Search for the cell housing the specified text and yield its [x, y] center coordinate. 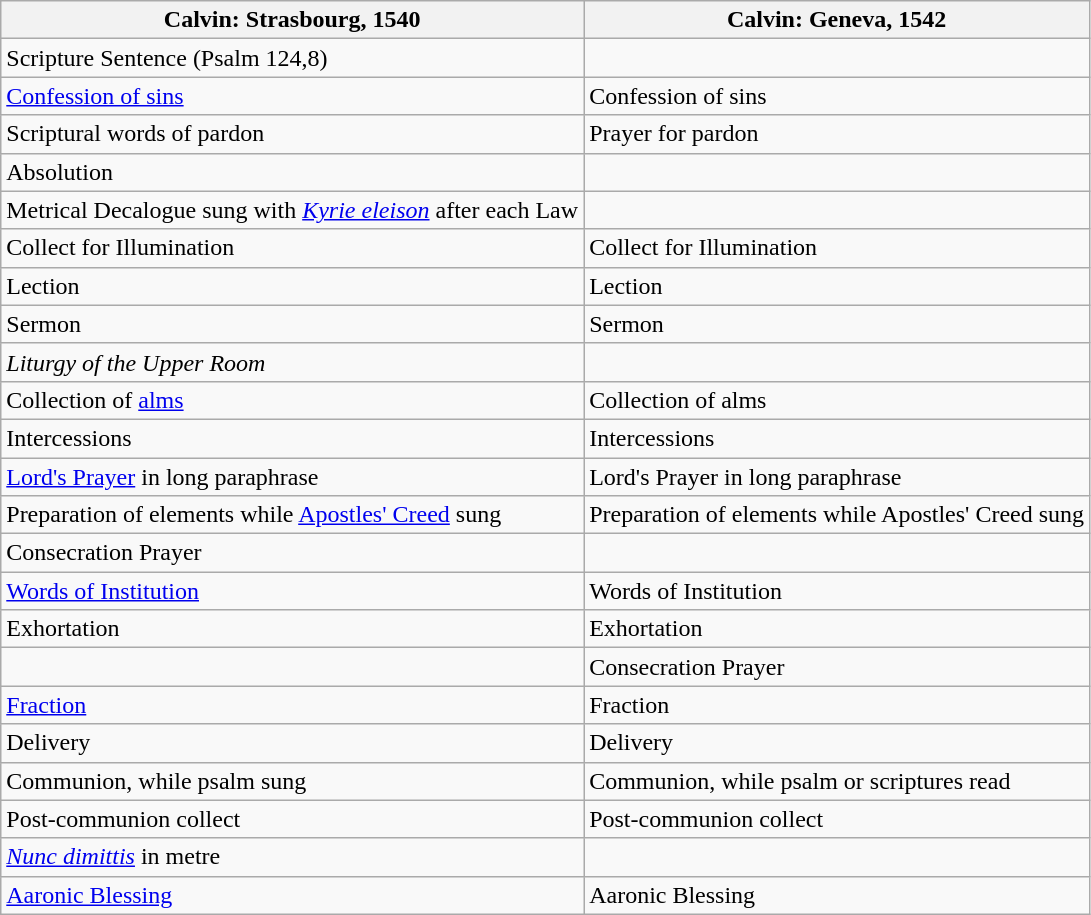
Communion, while psalm sung [292, 781]
Nunc dimittis in metre [292, 857]
Metrical Decalogue sung with Kyrie eleison after each Law [292, 210]
Scriptural words of pardon [292, 134]
Communion, while psalm or scriptures read [837, 781]
Calvin: Geneva, 1542 [837, 20]
Absolution [292, 172]
Prayer for pardon [837, 134]
Calvin: Strasbourg, 1540 [292, 20]
Scripture Sentence (Psalm 124,8) [292, 58]
Liturgy of the Upper Room [292, 362]
